Pinpoint the cell where the given text exists, returning its [x, y] midpoint coordinate. 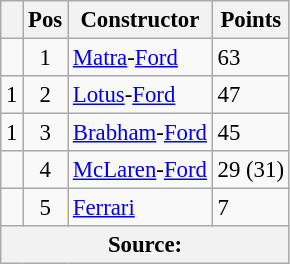
5 [46, 208]
3 [46, 133]
Brabham-Ford [140, 133]
7 [250, 208]
Matra-Ford [140, 58]
Lotus-Ford [140, 95]
Source: [146, 245]
Constructor [140, 20]
Ferrari [140, 208]
McLaren-Ford [140, 170]
2 [46, 95]
29 (31) [250, 170]
Points [250, 20]
4 [46, 170]
63 [250, 58]
45 [250, 133]
Pos [46, 20]
47 [250, 95]
